Capture the cell that displays the provided text and extract its (X, Y) central coordinate. 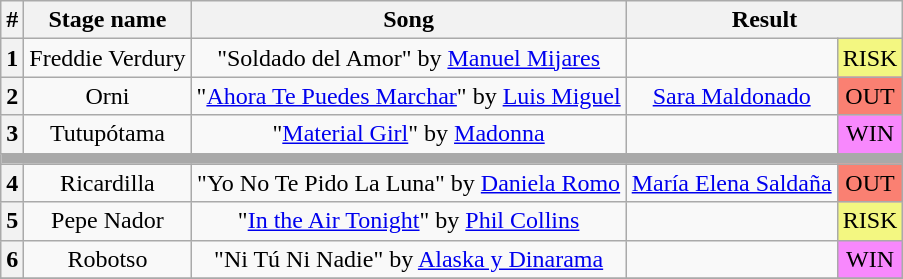
María Elena Saldaña (732, 183)
4 (12, 183)
Robotso (108, 259)
"Soldado del Amor" by Manuel Mijares (408, 58)
Ricardilla (108, 183)
Pepe Nador (108, 221)
Sara Maldonado (732, 96)
Tutupótama (108, 134)
"In the Air Tonight" by Phil Collins (408, 221)
1 (12, 58)
"Material Girl" by Madonna (408, 134)
Freddie Verdury (108, 58)
2 (12, 96)
Song (408, 20)
"Ni Tú Ni Nadie" by Alaska y Dinarama (408, 259)
# (12, 20)
"Ahora Te Puedes Marchar" by Luis Miguel (408, 96)
Result (764, 20)
Orni (108, 96)
6 (12, 259)
5 (12, 221)
"Yo No Te Pido La Luna" by Daniela Romo (408, 183)
3 (12, 134)
Stage name (108, 20)
